Search for the cell housing the specified text and yield its (X, Y) center coordinate. 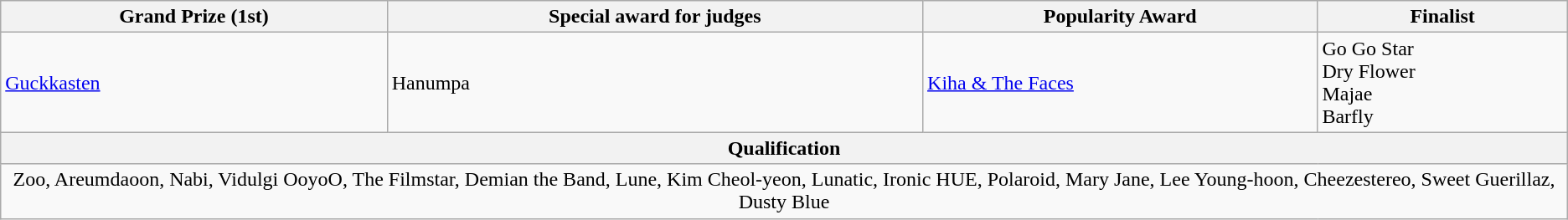
Go Go StarDry FlowerMajaeBarfly (1442, 82)
Qualification (784, 148)
Grand Prize (1st) (194, 17)
Kiha & The Faces (1121, 82)
Special award for judges (655, 17)
Hanumpa (655, 82)
Finalist (1442, 17)
Popularity Award (1121, 17)
Guckkasten (194, 82)
